Output the [X, Y] coordinate of the center of the cell containing the given text.  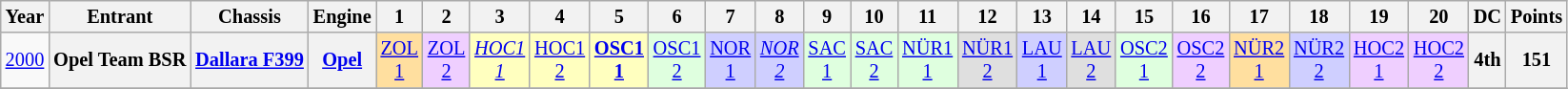
16 [1201, 16]
11 [928, 16]
Opel [343, 60]
4th [1488, 60]
2000 [25, 60]
5 [619, 16]
NÜR12 [987, 60]
Year [25, 16]
SAC2 [874, 60]
Entrant [120, 16]
OSC22 [1201, 60]
NÜR21 [1259, 60]
Opel Team BSR [120, 60]
NÜR22 [1318, 60]
Chassis [250, 16]
HOC11 [499, 60]
15 [1144, 16]
8 [779, 16]
HOC12 [560, 60]
HOC21 [1379, 60]
6 [677, 16]
4 [560, 16]
Engine [343, 16]
10 [874, 16]
1 [400, 16]
7 [730, 16]
19 [1379, 16]
Dallara F399 [250, 60]
LAU1 [1042, 60]
LAU2 [1092, 60]
ZOL2 [446, 60]
9 [827, 16]
12 [987, 16]
NOR1 [730, 60]
2 [446, 16]
NÜR11 [928, 60]
OSC11 [619, 60]
DC [1488, 16]
3 [499, 16]
NOR2 [779, 60]
OSC12 [677, 60]
HOC22 [1438, 60]
14 [1092, 16]
17 [1259, 16]
18 [1318, 16]
13 [1042, 16]
20 [1438, 16]
Points [1537, 16]
SAC1 [827, 60]
151 [1537, 60]
ZOL1 [400, 60]
OSC21 [1144, 60]
